Scan for the cell matching the given text and deliver its (x, y) coordinate at center. 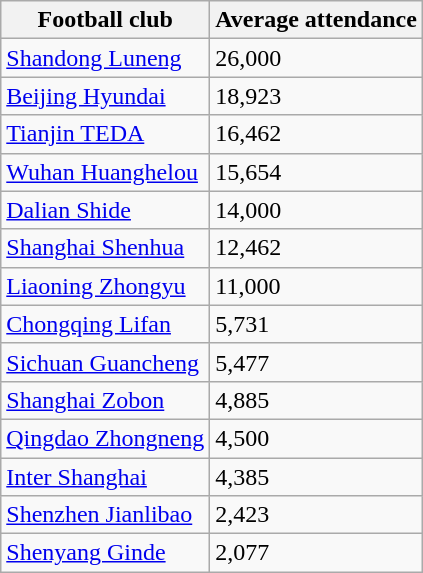
Chongqing Lifan (106, 324)
2,077 (316, 553)
26,000 (316, 58)
Shandong Luneng (106, 58)
Wuhan Huanghelou (106, 172)
Liaoning Zhongyu (106, 286)
4,500 (316, 438)
Shanghai Shenhua (106, 248)
4,885 (316, 400)
Qingdao Zhongneng (106, 438)
Shenzhen Jianlibao (106, 515)
Sichuan Guancheng (106, 362)
Football club (106, 20)
Dalian Shide (106, 210)
15,654 (316, 172)
Shanghai Zobon (106, 400)
Inter Shanghai (106, 477)
5,731 (316, 324)
11,000 (316, 286)
12,462 (316, 248)
5,477 (316, 362)
18,923 (316, 96)
4,385 (316, 477)
2,423 (316, 515)
Shenyang Ginde (106, 553)
Beijing Hyundai (106, 96)
14,000 (316, 210)
Average attendance (316, 20)
Tianjin TEDA (106, 134)
16,462 (316, 134)
